Identify which cell holds the provided text, then report its [X, Y] central coordinate. 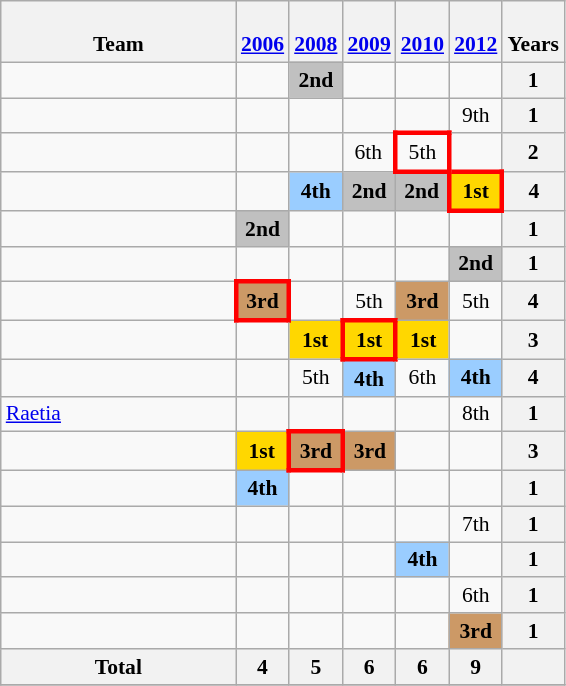
9th [476, 116]
Team [118, 32]
2010 [422, 32]
9 [476, 667]
Total [118, 667]
2006 [262, 32]
5 [316, 667]
7th [476, 524]
Years [533, 32]
2 [533, 154]
2009 [368, 32]
Raetia [118, 414]
2008 [316, 32]
2012 [476, 32]
8th [476, 414]
